Capture the cell that displays the provided text and extract its [X, Y] central coordinate. 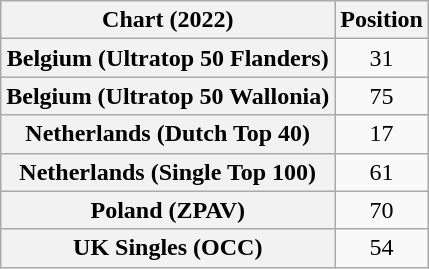
Netherlands (Dutch Top 40) [168, 134]
61 [382, 172]
UK Singles (OCC) [168, 248]
70 [382, 210]
Position [382, 20]
Chart (2022) [168, 20]
Poland (ZPAV) [168, 210]
54 [382, 248]
Netherlands (Single Top 100) [168, 172]
31 [382, 58]
Belgium (Ultratop 50 Flanders) [168, 58]
Belgium (Ultratop 50 Wallonia) [168, 96]
75 [382, 96]
17 [382, 134]
